Detect which cell encompasses the target text, then output its [X, Y] center coordinate. 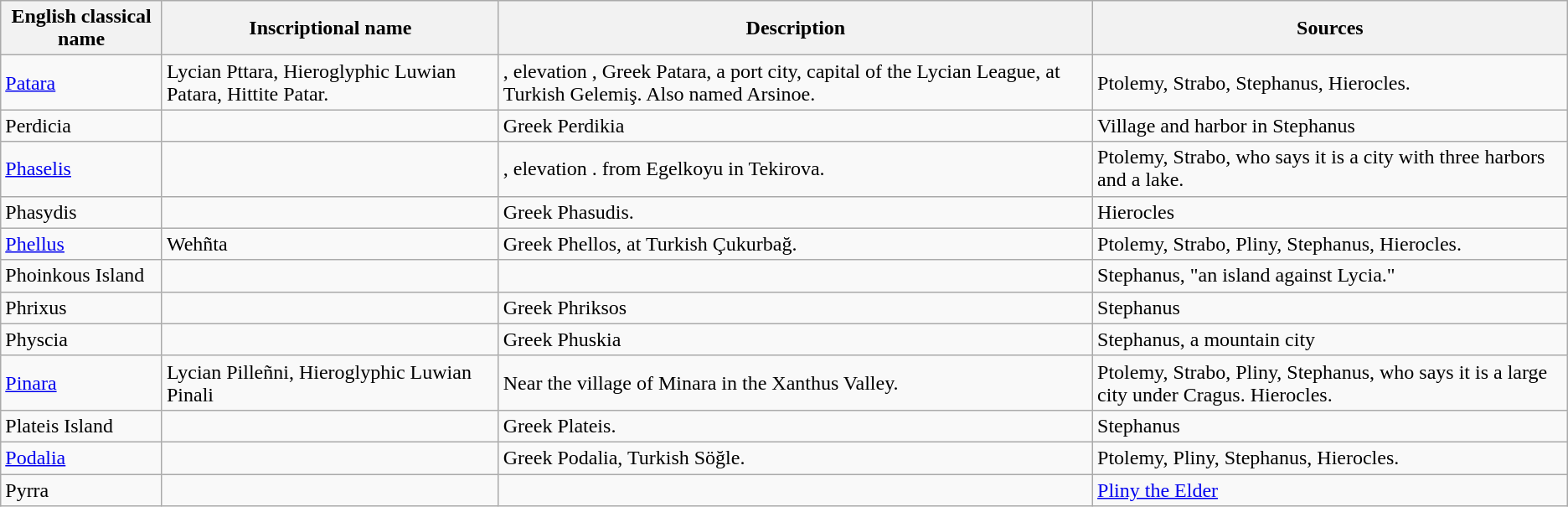
Phellus [82, 244]
Sources [1330, 28]
Wehñta [330, 244]
Description [796, 28]
Ptolemy, Pliny, Stephanus, Hierocles. [1330, 458]
Perdicia [82, 126]
Ptolemy, Strabo, Pliny, Stephanus, who says it is a large city under Cragus. Hierocles. [1330, 382]
Pliny the Elder [1330, 490]
Inscriptional name [330, 28]
Pinara [82, 382]
English classical name [82, 28]
Lycian Pilleñni, Hieroglyphic Luwian Pinali [330, 382]
Patara [82, 82]
Greek Perdikia [796, 126]
Phasydis [82, 212]
Phaselis [82, 169]
Ptolemy, Strabo, who says it is a city with three harbors and a lake. [1330, 169]
Greek Phasudis. [796, 212]
Phrixus [82, 308]
Village and harbor in Stephanus [1330, 126]
, elevation . from Egelkoyu in Tekirova. [796, 169]
Ptolemy, Strabo, Pliny, Stephanus, Hierocles. [1330, 244]
Greek Phriksos [796, 308]
Stephanus, a mountain city [1330, 339]
Hierocles [1330, 212]
Greek Plateis. [796, 426]
Stephanus, "an island against Lycia." [1330, 276]
Lycian Pttara, Hieroglyphic Luwian Patara, Hittite Patar. [330, 82]
Plateis Island [82, 426]
, elevation , Greek Patara, a port city, capital of the Lycian League, at Turkish Gelemiş. Also named Arsinoe. [796, 82]
Ptolemy, Strabo, Stephanus, Hierocles. [1330, 82]
Greek Podalia, Turkish Söğle. [796, 458]
Near the village of Minara in the Xanthus Valley. [796, 382]
Pyrra [82, 490]
Greek Phuskia [796, 339]
Physcia [82, 339]
Greek Phellos, at Turkish Çukurbağ. [796, 244]
Phoinkous Island [82, 276]
Podalia [82, 458]
